Pinpoint the cell where the given text exists, returning its [X, Y] midpoint coordinate. 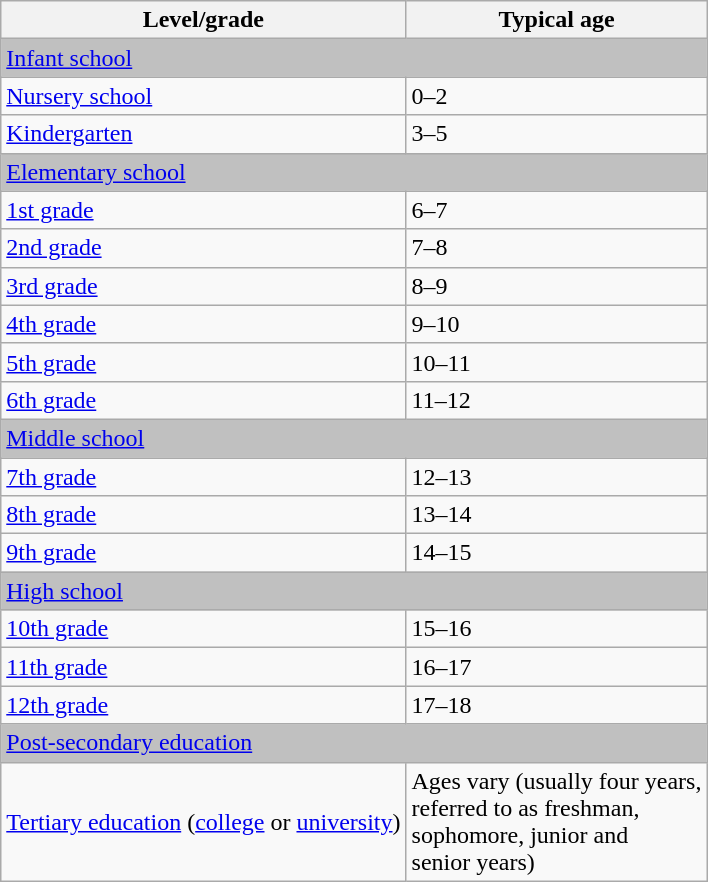
Kindergarten [204, 134]
10th grade [204, 629]
4th grade [204, 324]
6–7 [556, 210]
7th grade [204, 477]
7–8 [556, 248]
16–17 [556, 667]
0–2 [556, 96]
17–18 [556, 705]
3–5 [556, 134]
9th grade [204, 553]
Post-secondary education [354, 743]
Nursery school [204, 96]
1st grade [204, 210]
6th grade [204, 400]
12–13 [556, 477]
10–11 [556, 362]
Typical age [556, 20]
8th grade [204, 515]
Level/grade [204, 20]
8–9 [556, 286]
11th grade [204, 667]
High school [354, 591]
14–15 [556, 553]
Elementary school [354, 172]
12th grade [204, 705]
Tertiary education (college or university) [204, 822]
Ages vary (usually four years,referred to as freshman,sophomore, junior andsenior years) [556, 822]
15–16 [556, 629]
5th grade [204, 362]
2nd grade [204, 248]
9–10 [556, 324]
Infant school [354, 58]
13–14 [556, 515]
Middle school [354, 438]
11–12 [556, 400]
3rd grade [204, 286]
